Search for the cell housing the specified text and yield its (x, y) center coordinate. 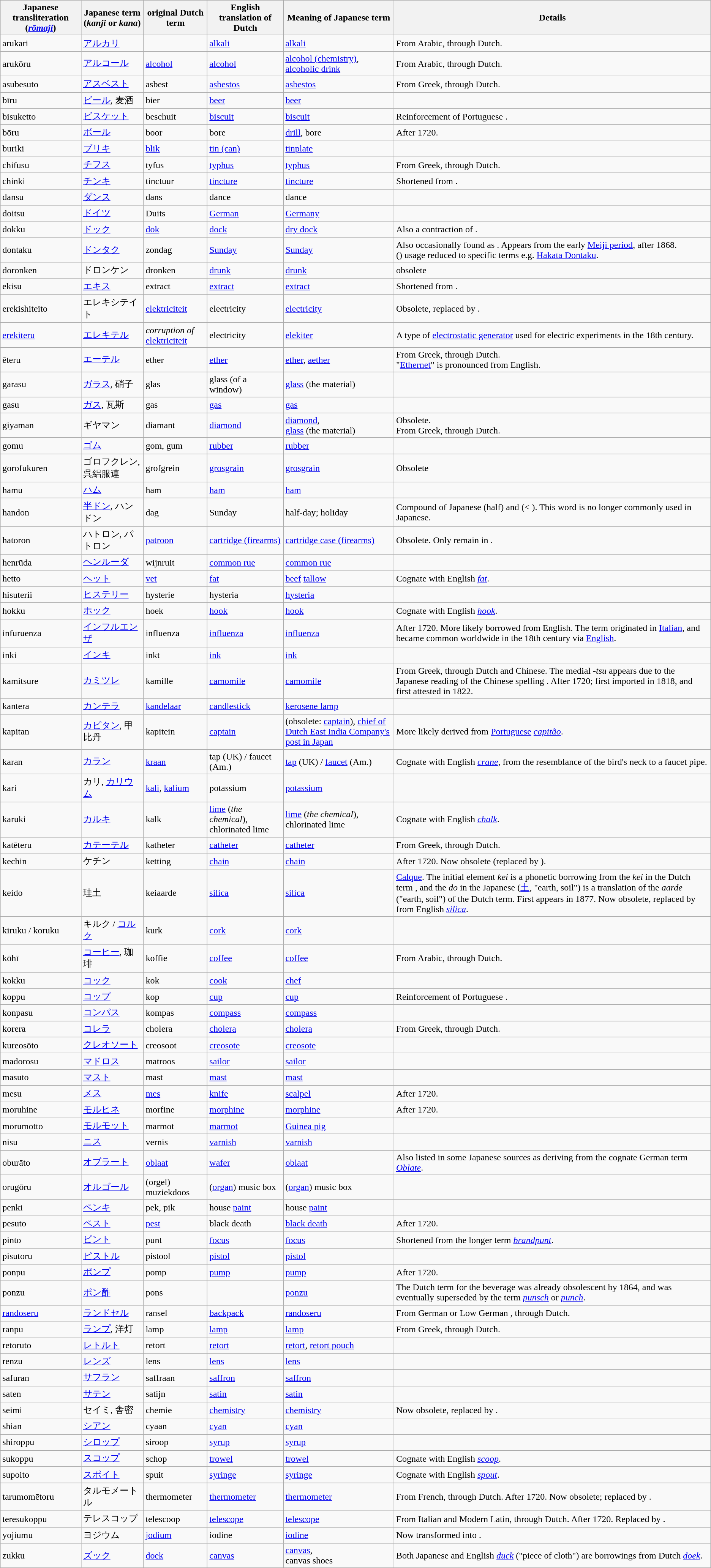
cyaan (175, 1426)
kop (175, 997)
bier (175, 100)
From French, through Dutch. After 1720. Now obsolete; replaced by . (552, 1497)
Also listed in some Japanese sources as deriving from the cognate German term Oblate. (552, 1162)
original Dutch term (175, 18)
kapitein (175, 732)
satijn (175, 1394)
English translation of Dutch (245, 18)
telescoop (175, 1519)
ガス, 瓦斯 (112, 405)
コック (112, 981)
chinki (41, 181)
scalpel (339, 1094)
ブリキ (112, 149)
Cognate with English scoop. (552, 1458)
kamitsure (41, 681)
seimi (41, 1410)
dansu (41, 197)
karan (41, 761)
katēteru (41, 845)
アスベスト (112, 84)
henrūda (41, 563)
dans (175, 197)
kōhī (41, 958)
tinplate (339, 149)
ハトロン, パトロン (112, 540)
tyfus (175, 165)
asbest (175, 84)
hatoron (41, 540)
keido (41, 893)
gom, gum (175, 446)
カミツレ (112, 681)
Japanese transliteration (rōmaji) (41, 18)
diamond,glass (the material) (339, 425)
エレキテル (112, 335)
カリ, カリウム (112, 788)
spuit (175, 1475)
Obsolete.From Greek, through Dutch. (552, 425)
インキ (112, 655)
shian (41, 1426)
dokku (41, 230)
hysterie (175, 595)
matroos (175, 1061)
kraan (175, 761)
ニス (112, 1143)
hokku (41, 611)
morfine (175, 1110)
doronken (41, 270)
From Greek, through Dutch."Ethernet" is pronounced from English. (552, 360)
dronken (175, 270)
cartridge (firearms) (245, 540)
After 1720. More likely borrowed from English. The term originated in Italian, and became common worldwide in the 18th century via English. (552, 633)
Details (552, 18)
canvas (245, 1555)
backpack (245, 1313)
yojiumu (41, 1535)
インフルエンザ (112, 633)
sukoppu (41, 1458)
kalk (175, 819)
テレスコップ (112, 1519)
カテーテル (112, 845)
From Italian and Modern Latin, through Dutch. After 1720. Replaced by . (552, 1519)
diamant (175, 425)
teresukoppu (41, 1519)
ポンプ (112, 1272)
asubesuto (41, 84)
schop (175, 1458)
キルク / コルク (112, 930)
doitsu (41, 213)
chifusu (41, 165)
koffie (175, 958)
inkt (175, 655)
Obsolete. Only remain in . (552, 540)
ハム (112, 490)
Obsolete (552, 468)
チンキ (112, 181)
boor (175, 133)
Cognate with English chalk. (552, 819)
drill, bore (339, 133)
(obsolete: captain), chief of Dutch East India Company's post in Japan (339, 732)
オルゴール (112, 1187)
ガラス, 硝子 (112, 384)
コレラ (112, 1029)
doek (175, 1555)
hamu (41, 490)
カルキ (112, 819)
Now transformed into . (552, 1535)
The Dutch term for the beverage was already obsolescent by 1864, and was eventually superseded by the term punsch or punch. (552, 1293)
alcohol (chemistry), alcoholic drink (339, 64)
kokku (41, 981)
gomu (41, 446)
クレオソート (112, 1045)
ketting (175, 862)
gasu (41, 405)
(orgel) muziekdoos (175, 1187)
half-day; holiday (339, 512)
ゴロフクレン, 呉絽服連 (112, 468)
Also a contraction of . (552, 230)
ズック (112, 1555)
チフス (112, 165)
Also occasionally found as . Appears from the early Meiji period, after 1868.() usage reduced to specific terms e.g. Hakata Dontaku. (552, 250)
kerosene lamp (339, 706)
pons (175, 1293)
シアン (112, 1426)
セイミ, 舎密 (112, 1410)
gorofukuren (41, 468)
Meaning of Japanese term (339, 18)
creosoot (175, 1045)
Now obsolete, replaced by . (552, 1410)
tin (can) (245, 149)
kureosōto (41, 1045)
ランプ, 洋灯 (112, 1329)
シロップ (112, 1442)
konpasu (41, 1013)
penki (41, 1208)
kali, kalium (175, 788)
Germany (339, 213)
珪土 (112, 893)
buriki (41, 149)
レトルト (112, 1345)
kari (41, 788)
モルヒネ (112, 1110)
Japanese term (kanji or kana) (112, 18)
bīru (41, 100)
エキス (112, 287)
bōru (41, 133)
vernis (175, 1143)
ranpu (41, 1329)
hisuterii (41, 595)
nisu (41, 1143)
grofgrein (175, 468)
jodium (175, 1535)
cook (245, 981)
Compound of Japanese (half) and (< ). This word is no longer commonly used in Japanese. (552, 512)
giyaman (41, 425)
shiroppu (41, 1442)
dag (175, 512)
ビール, 麦酒 (112, 100)
pesuto (41, 1224)
tinctuur (175, 181)
elekiter (339, 335)
モルモット (112, 1126)
candlestick (245, 706)
safuran (41, 1378)
半ドン, ハンドン (112, 512)
From German or Low German , through Dutch. (552, 1313)
pinto (41, 1240)
hetto (41, 578)
keiaarde (175, 893)
masuto (41, 1077)
moruhine (41, 1110)
kamille (175, 681)
inki (41, 655)
glas (175, 384)
ドイツ (112, 213)
obsolete (552, 270)
Cognate with English crane, from the resemblance of the bird's neck to a faucet pipe. (552, 761)
ビスケット (112, 117)
コーヒー, 珈琲 (112, 958)
ペスト (112, 1224)
More likely derived from Portuguese capitão. (552, 732)
saten (41, 1394)
ポン酢 (112, 1293)
koppu (41, 997)
beschuit (175, 117)
ヒステリー (112, 595)
retort, retort pouch (339, 1345)
Shortened from the longer term brandpunt. (552, 1240)
knife (245, 1094)
ペンキ (112, 1208)
fat (245, 578)
diamond (245, 425)
ドンタク (112, 250)
erekishiteito (41, 309)
kapitan (41, 732)
vet (175, 578)
kompas (175, 1013)
ponpu (41, 1272)
ヘンルーダ (112, 563)
ドロンケン (112, 270)
erekiteru (41, 335)
German (245, 213)
ether, aether (339, 360)
エーテル (112, 360)
kiruku / koruku (41, 930)
レンズ (112, 1362)
mesu (41, 1094)
ピント (112, 1240)
kurk (175, 930)
ギヤマン (112, 425)
スコップ (112, 1458)
elektriciteit (175, 309)
arukari (41, 43)
カンテラ (112, 706)
kok (175, 981)
morumotto (41, 1126)
karuki (41, 819)
pisutoru (41, 1256)
ransel (175, 1313)
pomp (175, 1272)
ekisu (41, 287)
Cognate with English hook. (552, 611)
ピストル (112, 1256)
dontaku (41, 250)
mes (175, 1094)
アルカリ (112, 43)
katheter (175, 845)
garasu (41, 384)
wijnruit (175, 563)
corruption of elektriciteit (175, 335)
A type of electrostatic generator used for electric experiments in the 18th century. (552, 335)
renzu (41, 1362)
pest (175, 1224)
ēteru (41, 360)
punt (175, 1240)
タルモメートル (112, 1497)
wafer (245, 1162)
bore (245, 133)
Guinea pig (339, 1126)
chemie (175, 1410)
カピタン, 甲比丹 (112, 732)
beef tallow (339, 578)
supoito (41, 1475)
Duits (175, 213)
orugōru (41, 1187)
tarumomētoru (41, 1497)
ダンス (112, 197)
サテン (112, 1394)
アルコール (112, 64)
dok (175, 230)
ホック (112, 611)
ヨジウム (112, 1535)
After 1720. Now obsolete (replaced by ). (552, 862)
pistool (175, 1256)
カラン (112, 761)
kechin (41, 862)
ヘット (112, 578)
コンパス (112, 1013)
hoek (175, 611)
ランドセル (112, 1313)
glass (of a window) (245, 384)
infuruenza (41, 633)
Cognate with English fat. (552, 578)
handon (41, 512)
kantera (41, 706)
glass (the material) (339, 384)
Both Japanese and English duck ("piece of cloth") are borrowings from Dutch doek. (552, 1555)
オブラート (112, 1162)
kandelaar (175, 706)
zondag (175, 250)
ボール (112, 133)
サフラン (112, 1378)
zukku (41, 1555)
arukōru (41, 64)
マドロス (112, 1061)
chef (339, 981)
captain (245, 732)
スポイト (112, 1475)
マスト (112, 1077)
コップ (112, 997)
saffraan (175, 1378)
メス (112, 1094)
patroon (175, 540)
pek, pik (175, 1208)
ゴム (112, 446)
retoruto (41, 1345)
dry dock (339, 230)
blik (175, 149)
ケチン (112, 862)
siroop (175, 1442)
Obsolete, replaced by . (552, 309)
madorosu (41, 1061)
エレキシテイト (112, 309)
oburāto (41, 1162)
Cognate with English spout. (552, 1475)
ドック (112, 230)
bisuketto (41, 117)
canvas,canvas shoes (339, 1555)
korera (41, 1029)
dock (245, 230)
cartridge case (firearms) (339, 540)
